Extract the [X, Y] coordinate from the center of the cell holding the provided text.  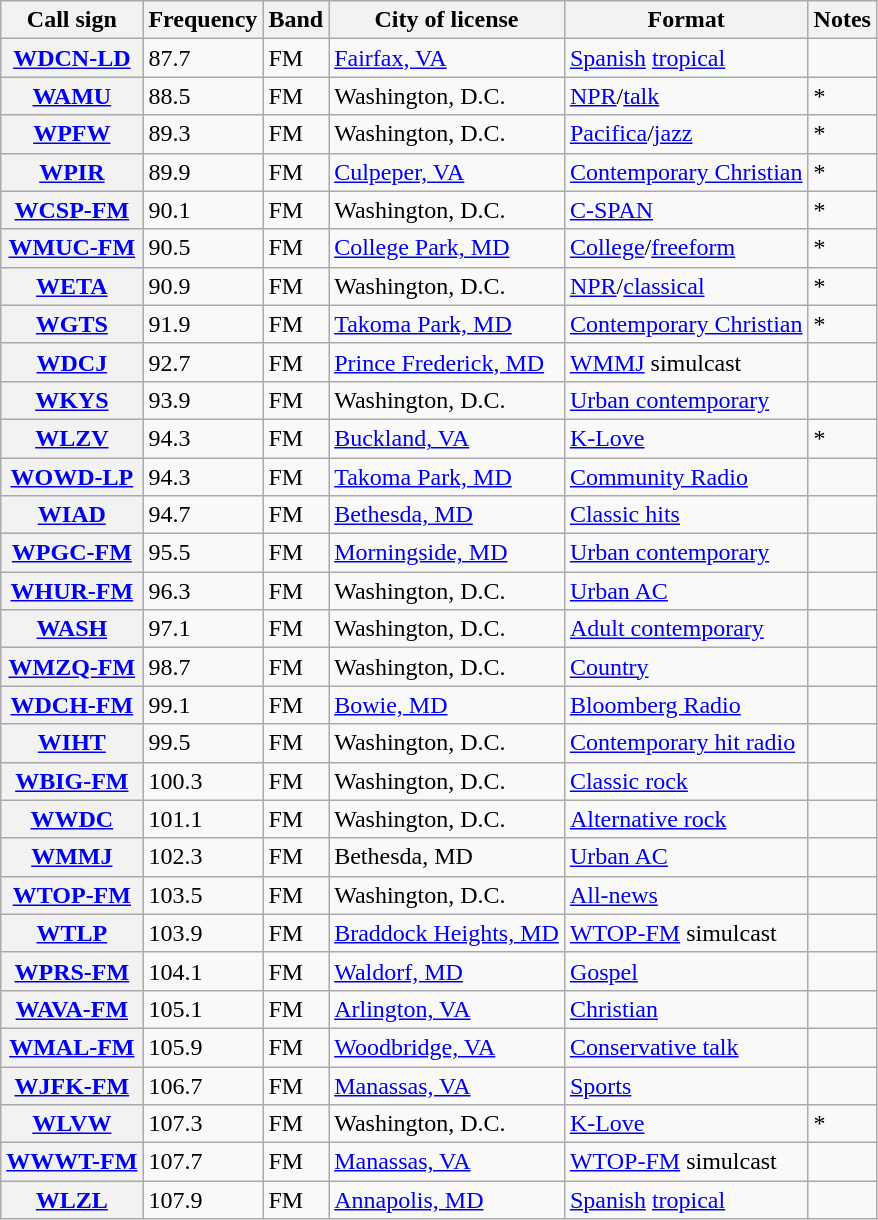
WLZV [72, 438]
Conservative talk [686, 1047]
WGTS [72, 324]
College Park, MD [447, 248]
89.3 [203, 134]
104.1 [203, 971]
Prince Frederick, MD [447, 362]
105.9 [203, 1047]
WTLP [72, 933]
89.9 [203, 172]
98.7 [203, 667]
Adult contemporary [686, 629]
WPGC-FM [72, 553]
88.5 [203, 96]
Gospel [686, 971]
90.1 [203, 210]
97.1 [203, 629]
Morningside, MD [447, 553]
WETA [72, 286]
C-SPAN [686, 210]
Classic hits [686, 515]
WWWT-FM [72, 1162]
WWDC [72, 819]
Format [686, 20]
WPIR [72, 172]
WASH [72, 629]
All-news [686, 895]
WLVW [72, 1124]
Community Radio [686, 477]
105.1 [203, 1009]
WHUR-FM [72, 591]
Bloomberg Radio [686, 705]
WDCJ [72, 362]
107.7 [203, 1162]
92.7 [203, 362]
Braddock Heights, MD [447, 933]
WAMU [72, 96]
99.5 [203, 743]
Call sign [72, 20]
107.9 [203, 1200]
Notes [842, 20]
90.9 [203, 286]
Waldorf, MD [447, 971]
Buckland, VA [447, 438]
103.5 [203, 895]
WMMJ [72, 857]
Christian [686, 1009]
Bowie, MD [447, 705]
Alternative rock [686, 819]
WIHT [72, 743]
87.7 [203, 58]
Pacifica/jazz [686, 134]
107.3 [203, 1124]
WMAL-FM [72, 1047]
96.3 [203, 591]
WDCH-FM [72, 705]
WPRS-FM [72, 971]
100.3 [203, 781]
Band [296, 20]
Culpeper, VA [447, 172]
WOWD-LP [72, 477]
WMUC-FM [72, 248]
102.3 [203, 857]
WIAD [72, 515]
Country [686, 667]
College/freeform [686, 248]
Woodbridge, VA [447, 1047]
City of license [447, 20]
103.9 [203, 933]
WDCN-LD [72, 58]
WBIG-FM [72, 781]
WTOP-FM [72, 895]
Arlington, VA [447, 1009]
NPR/classical [686, 286]
Sports [686, 1085]
91.9 [203, 324]
WMZQ-FM [72, 667]
WPFW [72, 134]
Frequency [203, 20]
WCSP-FM [72, 210]
99.1 [203, 705]
WLZL [72, 1200]
Annapolis, MD [447, 1200]
106.7 [203, 1085]
101.1 [203, 819]
93.9 [203, 400]
95.5 [203, 553]
Fairfax, VA [447, 58]
Classic rock [686, 781]
WMMJ simulcast [686, 362]
Contemporary hit radio [686, 743]
90.5 [203, 248]
WJFK-FM [72, 1085]
WAVA-FM [72, 1009]
NPR/talk [686, 96]
WKYS [72, 400]
94.7 [203, 515]
